Output the (X, Y) coordinate of the center of the cell containing the given text.  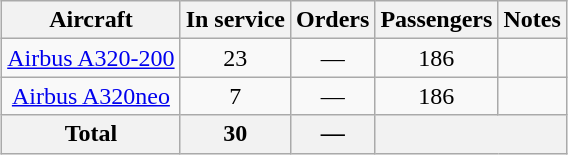
Orders (332, 20)
Aircraft (91, 20)
7 (235, 96)
Passengers (436, 20)
In service (235, 20)
30 (235, 134)
Airbus A320neo (91, 96)
Airbus A320-200 (91, 58)
Total (91, 134)
Notes (532, 20)
23 (235, 58)
